Identify which cell holds the provided text, then report its [x, y] central coordinate. 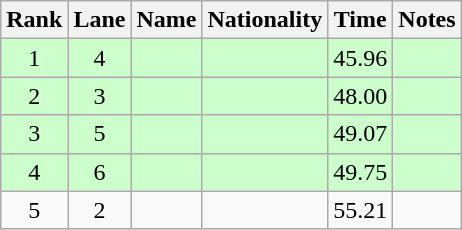
Lane [100, 20]
6 [100, 172]
Notes [427, 20]
48.00 [360, 96]
Time [360, 20]
Rank [34, 20]
49.75 [360, 172]
Nationality [265, 20]
49.07 [360, 134]
1 [34, 58]
55.21 [360, 210]
Name [166, 20]
45.96 [360, 58]
